Identify which cell holds the provided text, then report its (x, y) central coordinate. 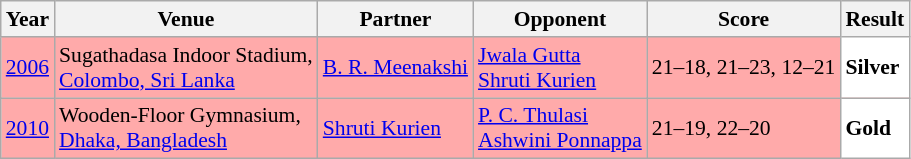
Year (28, 19)
Gold (874, 128)
2010 (28, 128)
Sugathadasa Indoor Stadium,Colombo, Sri Lanka (186, 68)
21–18, 21–23, 12–21 (744, 68)
Silver (874, 68)
21–19, 22–20 (744, 128)
Jwala Gutta Shruti Kurien (560, 68)
Wooden-Floor Gymnasium,Dhaka, Bangladesh (186, 128)
2006 (28, 68)
Shruti Kurien (396, 128)
Opponent (560, 19)
Score (744, 19)
P. C. Thulasi Ashwini Ponnappa (560, 128)
B. R. Meenakshi (396, 68)
Result (874, 19)
Partner (396, 19)
Venue (186, 19)
